Return (X, Y) of the center of cell containing provided text 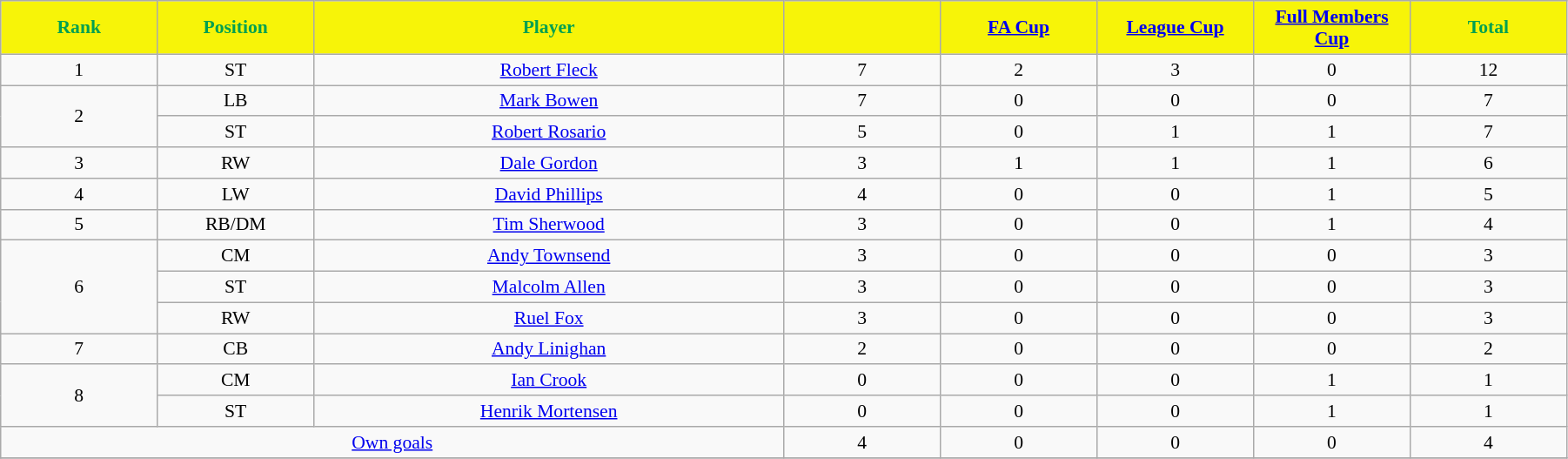
12 (1488, 70)
Henrik Mortensen (549, 411)
LW (236, 194)
LB (236, 101)
Ian Crook (549, 381)
Mark Bowen (549, 101)
CB (236, 349)
Full Members Cup (1332, 28)
Tim Sherwood (549, 225)
Andy Townsend (549, 256)
Own goals (392, 442)
Robert Fleck (549, 70)
Player (549, 28)
League Cup (1176, 28)
Position (236, 28)
8 (79, 395)
Dale Gordon (549, 163)
Robert Rosario (549, 132)
Rank (79, 28)
Malcolm Allen (549, 287)
RB/DM (236, 225)
Total (1488, 28)
Andy Linighan (549, 349)
Ruel Fox (549, 318)
FA Cup (1019, 28)
David Phillips (549, 194)
